Provide the (X, Y) coordinate of the cell's center where the given text is located.  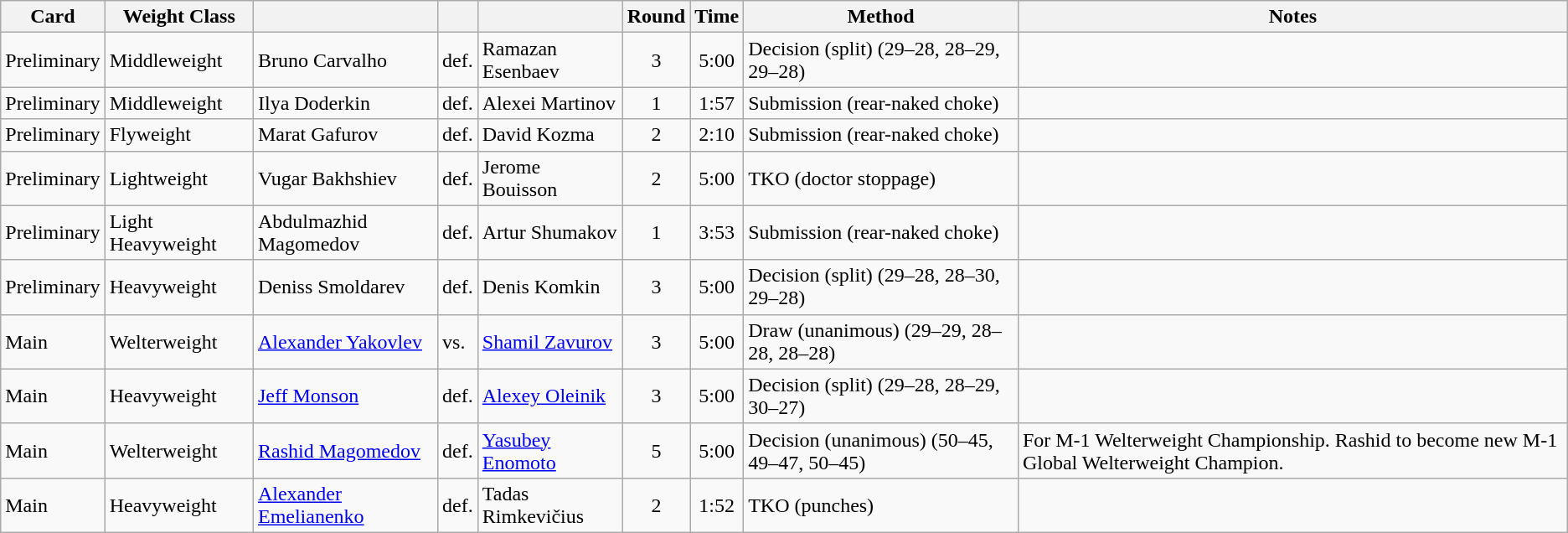
2:10 (717, 135)
Method (881, 17)
5 (656, 451)
Deniss Smoldarev (345, 287)
1:57 (717, 103)
Decision (unanimous) (50–45, 49–47, 50–45) (881, 451)
Draw (unanimous) (29–29, 28–28, 28–28) (881, 342)
Rashid Magomedov (345, 451)
Alexander Yakovlev (345, 342)
Jeff Monson (345, 396)
1:52 (717, 505)
Decision (split) (29–28, 28–30, 29–28) (881, 287)
Shamil Zavurov (549, 342)
Alexey Oleinik (549, 396)
Flyweight (179, 135)
TKO (doctor stoppage) (881, 178)
Yasubey Enomoto (549, 451)
Marat Gafurov (345, 135)
Decision (split) (29–28, 28–29, 30–27) (881, 396)
Time (717, 17)
Alexei Martinov (549, 103)
Tadas Rimkevičius (549, 505)
Artur Shumakov (549, 233)
David Kozma (549, 135)
For M-1 Welterweight Championship. Rashid to become new M-1 Global Welterweight Champion. (1292, 451)
Weight Class (179, 17)
Light Heavyweight (179, 233)
3:53 (717, 233)
Vugar Bakhshiev (345, 178)
Lightweight (179, 178)
TKO (punches) (881, 505)
Decision (split) (29–28, 28–29, 29–28) (881, 60)
Ilya Doderkin (345, 103)
Abdulmazhid Magomedov (345, 233)
Jerome Bouisson (549, 178)
Bruno Carvalho (345, 60)
vs. (458, 342)
Ramazan Esenbaev (549, 60)
Denis Komkin (549, 287)
Card (53, 17)
Round (656, 17)
Alexander Emelianenko (345, 505)
Notes (1292, 17)
